Detect which cell encompasses the target text, then output its [X, Y] center coordinate. 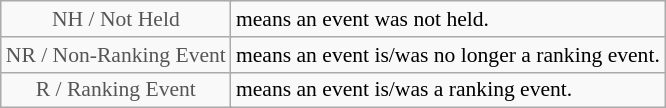
means an event is/was a ranking event. [448, 90]
means an event was not held. [448, 19]
NR / Non-Ranking Event [116, 55]
NH / Not Held [116, 19]
R / Ranking Event [116, 90]
means an event is/was no longer a ranking event. [448, 55]
